Detect which cell encompasses the target text, then output its [X, Y] center coordinate. 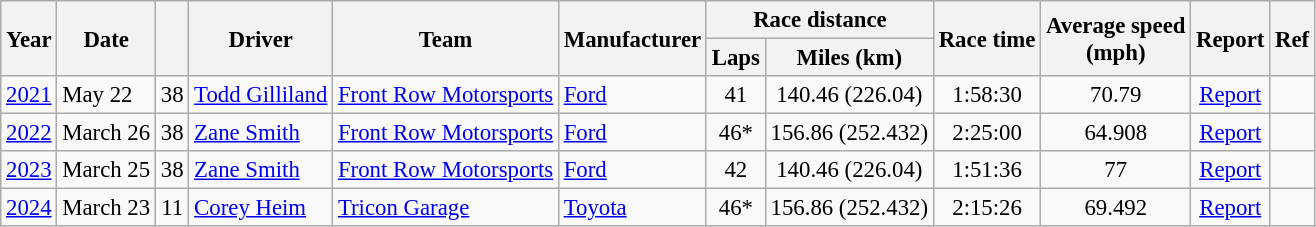
Race time [986, 38]
Tricon Garage [446, 208]
Todd Gilliland [261, 95]
Miles (km) [849, 58]
Ref [1292, 38]
1:58:30 [986, 95]
2:15:26 [986, 208]
2024 [29, 208]
Date [106, 38]
Manufacturer [632, 38]
Team [446, 38]
March 25 [106, 170]
May 22 [106, 95]
1:51:36 [986, 170]
2022 [29, 133]
11 [172, 208]
Average speed(mph) [1116, 38]
2021 [29, 95]
77 [1116, 170]
70.79 [1116, 95]
Driver [261, 38]
Year [29, 38]
69.492 [1116, 208]
Laps [736, 58]
2023 [29, 170]
Race distance [820, 20]
41 [736, 95]
March 23 [106, 208]
Corey Heim [261, 208]
Toyota [632, 208]
2:25:00 [986, 133]
64.908 [1116, 133]
42 [736, 170]
March 26 [106, 133]
